Search for the cell housing the specified text and yield its [X, Y] center coordinate. 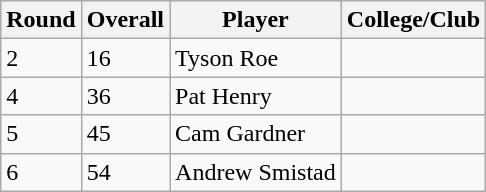
Tyson Roe [256, 58]
54 [125, 172]
45 [125, 134]
Round [41, 20]
Cam Gardner [256, 134]
4 [41, 96]
Overall [125, 20]
2 [41, 58]
Pat Henry [256, 96]
6 [41, 172]
College/Club [413, 20]
36 [125, 96]
Player [256, 20]
16 [125, 58]
Andrew Smistad [256, 172]
5 [41, 134]
